Extract the (X, Y) coordinate from the center of the cell holding the provided text.  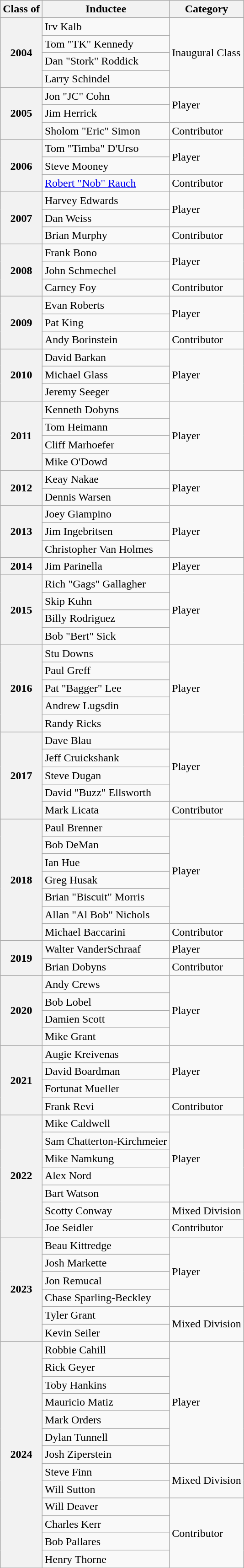
David "Buzz" Ellsworth (106, 793)
Joey Giampino (106, 514)
Jon "JC" Cohn (106, 96)
Kenneth Dobyns (106, 410)
Augie Kreivenas (106, 1054)
Alex Nord (106, 1176)
Mike Namkung (106, 1158)
Andy Borinstein (106, 340)
Tom "TK" Kennedy (106, 44)
Rich "Gags" Gallagher (106, 584)
Mauricio Matiz (106, 1402)
Jim Ingebritsen (106, 532)
Jeremy Seeger (106, 392)
Beau Kittredge (106, 1245)
Jim Herrick (106, 113)
2007 (21, 218)
Randy Ricks (106, 723)
Larry Schindel (106, 79)
Frank Bono (106, 253)
Evan Roberts (106, 305)
2020 (21, 1010)
2011 (21, 436)
Irv Kalb (106, 27)
Tom "Timba" D'Urso (106, 148)
Sam Chatterton-Kirchmeier (106, 1141)
2016 (21, 688)
2006 (21, 166)
Andrew Lugsdin (106, 706)
2008 (21, 270)
Dan "Stork" Roddick (106, 61)
2019 (21, 958)
Paul Brenner (106, 828)
Jim Parinella (106, 566)
2015 (21, 610)
Bob DeMan (106, 845)
Dennis Warsen (106, 496)
Cliff Marhoefer (106, 444)
Inductee (106, 9)
2023 (21, 1289)
Inaugural Class (207, 53)
Ian Hue (106, 862)
Frank Revi (106, 1106)
2005 (21, 113)
Mike O'Dowd (106, 462)
Dan Weiss (106, 218)
Steve Finn (106, 1472)
David Barkan (106, 357)
Brian Dobyns (106, 967)
2010 (21, 375)
Rick Geyer (106, 1368)
Pat "Bagger" Lee (106, 688)
Pat King (106, 323)
Bob "Bert" Sick (106, 636)
2004 (21, 53)
Damien Scott (106, 1019)
Keay Nakae (106, 479)
Robert "Nob" Rauch (106, 183)
Sholom "Eric" Simon (106, 131)
2022 (21, 1176)
Michael Glass (106, 375)
Skip Kuhn (106, 601)
Brian Murphy (106, 236)
Class of (21, 9)
Billy Rodriguez (106, 619)
Mike Caldwell (106, 1124)
Steve Dugan (106, 776)
2021 (21, 1080)
Bart Watson (106, 1193)
Jon Remucal (106, 1280)
Mark Licata (106, 810)
2024 (21, 1455)
Allan "Al Bob" Nichols (106, 915)
Chase Sparling-Beckley (106, 1298)
Stu Downs (106, 653)
Josh Ziperstein (106, 1455)
John Schmechel (106, 270)
2012 (21, 488)
Mark Orders (106, 1420)
Kevin Seiler (106, 1333)
Michael Baccarini (106, 932)
Mike Grant (106, 1036)
Will Sutton (106, 1489)
Tyler Grant (106, 1315)
2009 (21, 323)
Tom Heimann (106, 427)
Josh Markette (106, 1263)
Jeff Cruickshank (106, 758)
Paul Greff (106, 671)
Category (207, 9)
Charles Kerr (106, 1524)
Christopher Van Holmes (106, 549)
Walter VanderSchraaf (106, 949)
Greg Husak (106, 880)
Dave Blau (106, 740)
Will Deaver (106, 1507)
Brian "Biscuit" Morris (106, 897)
Toby Hankins (106, 1385)
Andy Crews (106, 984)
David Boardman (106, 1072)
Bob Pallares (106, 1541)
Carney Foy (106, 288)
Harvey Edwards (106, 200)
Robbie Cahill (106, 1350)
Scotty Conway (106, 1211)
2013 (21, 532)
Henry Thorne (106, 1559)
2017 (21, 775)
2014 (21, 566)
Joe Seidler (106, 1228)
Fortunat Mueller (106, 1089)
Dylan Tunnell (106, 1437)
2018 (21, 880)
Bob Lobel (106, 1002)
Steve Mooney (106, 166)
